Output the (x, y) coordinate of the center of the cell containing the given text.  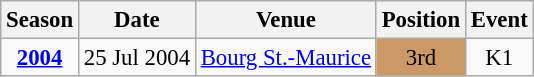
Venue (286, 20)
Event (499, 20)
K1 (499, 58)
2004 (40, 58)
Bourg St.-Maurice (286, 58)
25 Jul 2004 (136, 58)
Position (420, 20)
3rd (420, 58)
Date (136, 20)
Season (40, 20)
